Capture the cell that displays the provided text and extract its (X, Y) central coordinate. 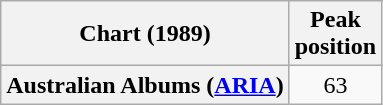
Chart (1989) (145, 34)
Australian Albums (ARIA) (145, 85)
63 (335, 85)
Peakposition (335, 34)
